For the text-containing cell, return its midpoint in [X, Y] coordinate format. 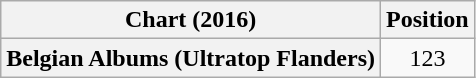
123 [428, 58]
Chart (2016) [191, 20]
Position [428, 20]
Belgian Albums (Ultratop Flanders) [191, 58]
